Locate the cell with the specified text and output its (X, Y) center coordinate. 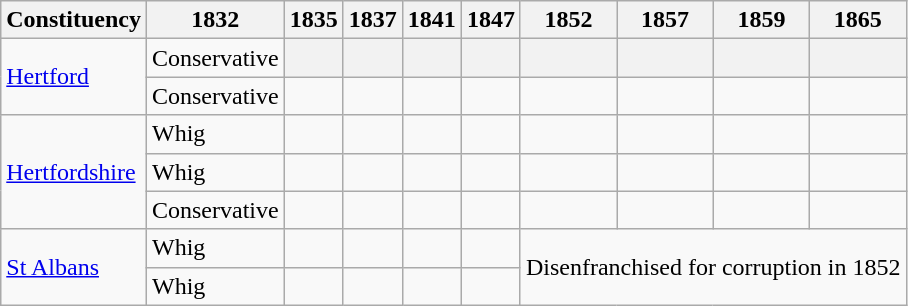
Hertford (74, 77)
1841 (432, 20)
Hertfordshire (74, 172)
Constituency (74, 20)
1832 (215, 20)
1857 (665, 20)
1837 (372, 20)
1859 (761, 20)
St Albans (74, 267)
1852 (568, 20)
1835 (314, 20)
Disenfranchised for corruption in 1852 (713, 267)
1847 (490, 20)
1865 (858, 20)
